Return the (X, Y) coordinate for the center point of the cell that contains the specified text.  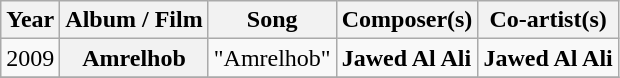
Song (272, 20)
2009 (30, 58)
Album / Film (134, 20)
"Amrelhob" (272, 58)
Year (30, 20)
Composer(s) (407, 20)
Amrelhob (134, 58)
Co-artist(s) (548, 20)
